Determine the [x, y] coordinate at the center of the cell enclosing the given text.  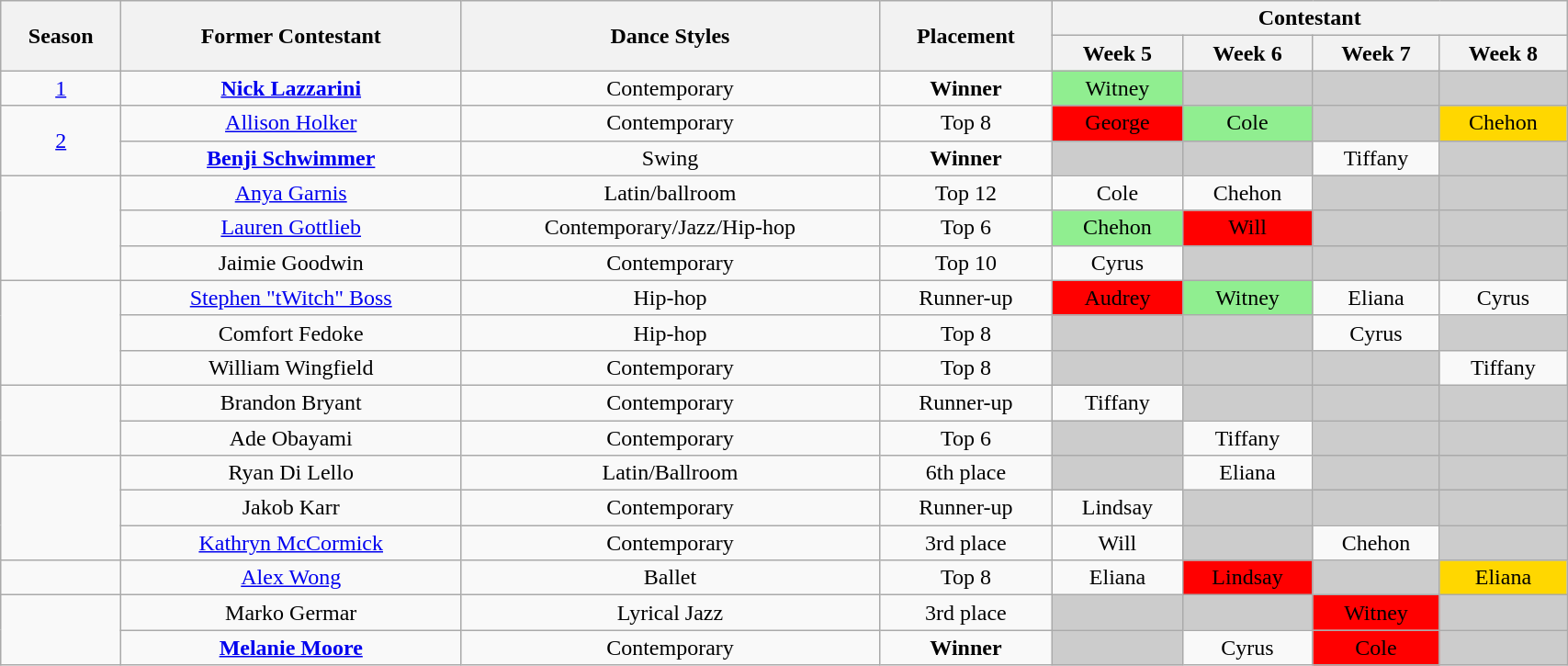
Week 8 [1503, 53]
Stephen "tWitch" Boss [291, 298]
1 [61, 88]
Week 5 [1118, 53]
2 [61, 141]
Audrey [1118, 298]
Week 6 [1247, 53]
Former Contestant [291, 36]
Top 10 [965, 263]
Ryan Di Lello [291, 473]
Ade Obayami [291, 438]
Season [61, 36]
Contestant [1310, 18]
Week 7 [1376, 53]
George [1118, 123]
Nick Lazzarini [291, 88]
Dance Styles [671, 36]
Anya Garnis [291, 193]
Latin/Ballroom [671, 473]
Placement [965, 36]
Lauren Gottlieb [291, 228]
Jakob Karr [291, 508]
Marko Germar [291, 613]
Top 12 [965, 193]
Swing [671, 158]
Latin/ballroom [671, 193]
Benji Schwimmer [291, 158]
Contemporary/Jazz/Hip-hop [671, 228]
Comfort Fedoke [291, 333]
Lyrical Jazz [671, 613]
6th place [965, 473]
Kathryn McCormick [291, 543]
Brandon Bryant [291, 402]
William Wingfield [291, 367]
Alex Wong [291, 578]
Allison Holker [291, 123]
Jaimie Goodwin [291, 263]
Ballet [671, 578]
Melanie Moore [291, 648]
